From the cell containing the given text, extract its center point as [x, y] coordinate. 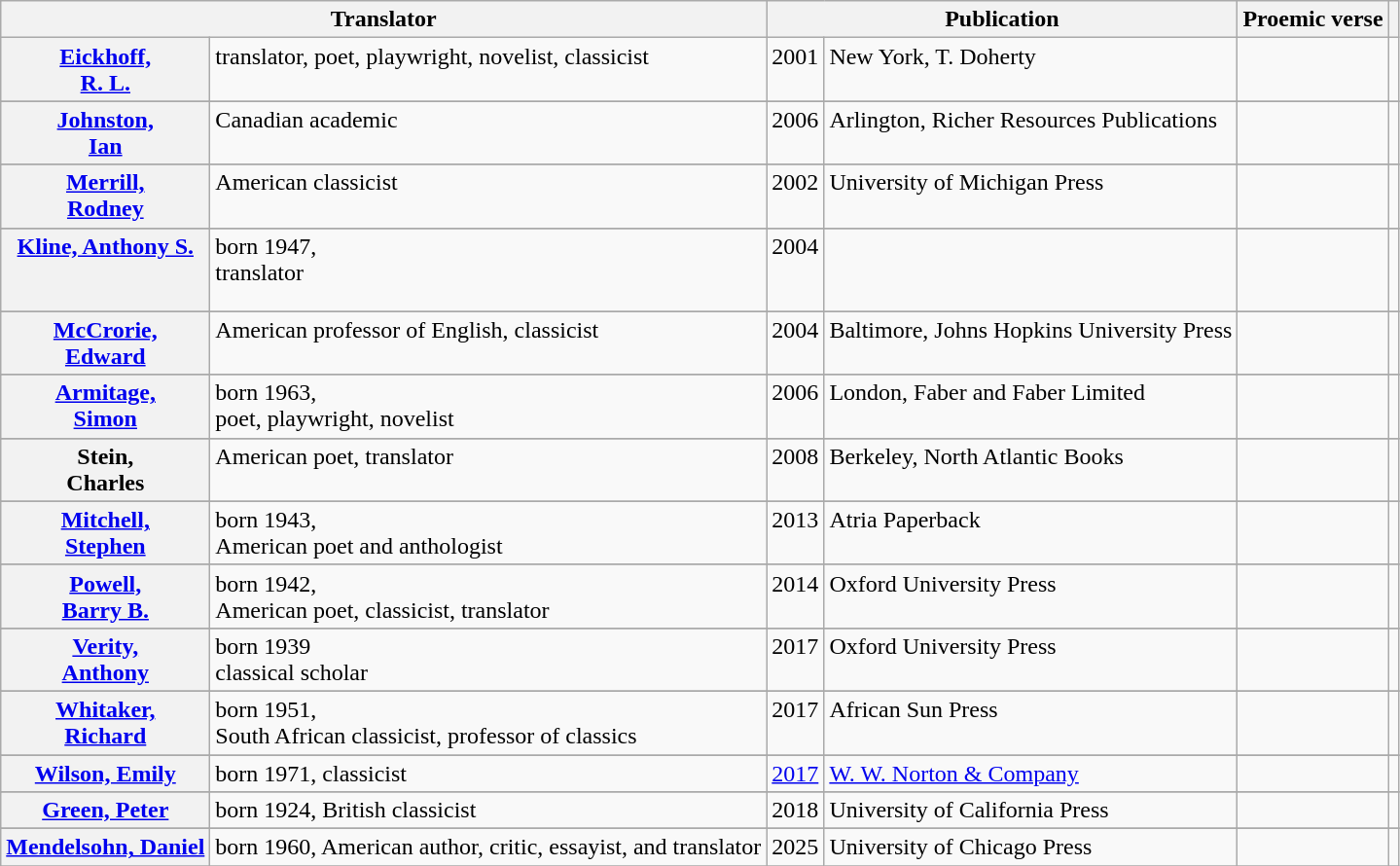
Publication [1002, 19]
Baltimore, Johns Hopkins University Press [1031, 343]
Mitchell,Stephen [105, 533]
born 1960, American author, critic, essayist, and translator [488, 848]
New York, T. Doherty [1031, 70]
born 1924, British classicist [488, 811]
Verity,Anthony [105, 660]
Canadian academic [488, 132]
2018 [796, 811]
University of Chicago Press [1031, 848]
Johnston,Ian [105, 132]
London, Faber and Faber Limited [1031, 407]
born 1942,American poet, classicist, translator [488, 595]
University of California Press [1031, 811]
Arlington, Richer Resources Publications [1031, 132]
Powell,Barry B. [105, 595]
Whitaker,Richard [105, 722]
American poet, translator [488, 469]
Kline, Anthony S. [105, 270]
born 1963,poet, playwright, novelist [488, 407]
born 1951,South African classicist, professor of classics [488, 722]
Mendelsohn, Daniel [105, 848]
Green, Peter [105, 811]
University of Michigan Press [1031, 197]
W. W. Norton & Company [1031, 774]
2014 [796, 595]
Atria Paperback [1031, 533]
born 1943,American poet and anthologist [488, 533]
Merrill,Rodney [105, 197]
American classicist [488, 197]
2002 [796, 197]
Translator [383, 19]
American professor of English, classicist [488, 343]
2001 [796, 70]
Proemic verse [1313, 19]
Eickhoff,R. L. [105, 70]
2013 [796, 533]
translator, poet, playwright, novelist, classicist [488, 70]
Armitage,Simon [105, 407]
McCrorie,Edward [105, 343]
born 1947,translator [488, 270]
born 1971, classicist [488, 774]
African Sun Press [1031, 722]
Berkeley, North Atlantic Books [1031, 469]
Stein,Charles [105, 469]
2025 [796, 848]
born 1939classical scholar [488, 660]
2008 [796, 469]
Wilson, Emily [105, 774]
